Extract the (x, y) coordinate from the center of the cell holding the provided text.  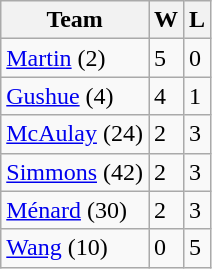
Gushue (4) (75, 96)
Wang (10) (75, 248)
4 (166, 96)
Martin (2) (75, 58)
W (166, 20)
Team (75, 20)
McAulay (24) (75, 134)
L (198, 20)
Simmons (42) (75, 172)
1 (198, 96)
Ménard (30) (75, 210)
